Scan for the cell matching the given text and deliver its (x, y) coordinate at center. 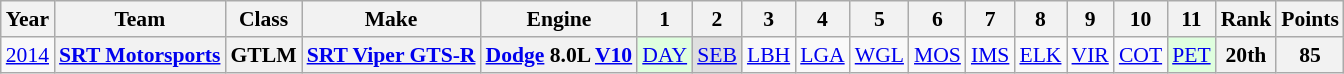
11 (1192, 19)
20th (1246, 55)
85 (1310, 55)
VIR (1090, 55)
1 (664, 19)
8 (1040, 19)
ELK (1040, 55)
Rank (1246, 19)
Make (392, 19)
PET (1192, 55)
SEB (717, 55)
LGA (822, 55)
5 (880, 19)
IMS (990, 55)
COT (1140, 55)
2014 (28, 55)
Engine (560, 19)
SRT Viper GTS-R (392, 55)
Team (140, 19)
GTLM (264, 55)
Class (264, 19)
9 (1090, 19)
10 (1140, 19)
LBH (768, 55)
Year (28, 19)
SRT Motorsports (140, 55)
MOS (938, 55)
Points (1310, 19)
6 (938, 19)
2 (717, 19)
4 (822, 19)
3 (768, 19)
7 (990, 19)
WGL (880, 55)
Dodge 8.0L V10 (560, 55)
DAY (664, 55)
